Identify which cell holds the provided text, then report its [x, y] central coordinate. 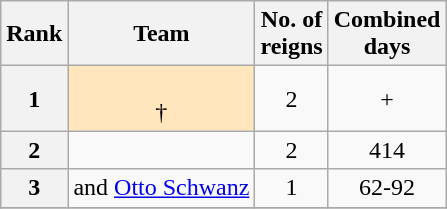
3 [34, 188]
and Otto Schwanz [162, 188]
Rank [34, 34]
† [162, 98]
414 [387, 150]
62-92 [387, 188]
No. ofreigns [292, 34]
+ [387, 98]
Team [162, 34]
Combineddays [387, 34]
